Find where the given text appears and provide that cell's center as [X, Y] coordinate. 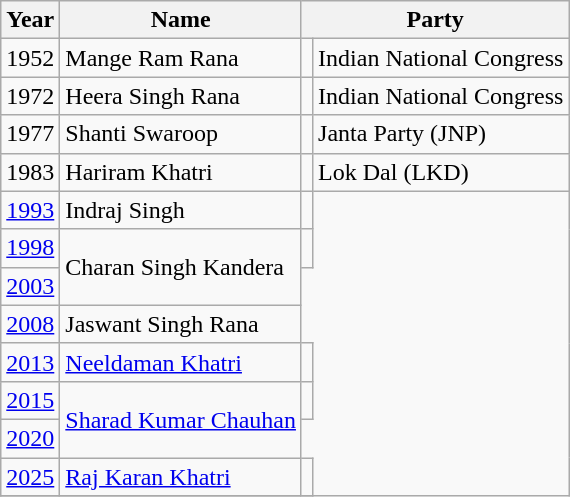
Hariram Khatri [181, 172]
Indraj Singh [181, 210]
Janta Party (JNP) [441, 134]
1972 [30, 96]
2003 [30, 286]
Party [434, 20]
Jaswant Singh Rana [181, 324]
1977 [30, 134]
2015 [30, 400]
1952 [30, 58]
Mange Ram Rana [181, 58]
2025 [30, 477]
Name [181, 20]
1998 [30, 248]
Heera Singh Rana [181, 96]
2013 [30, 362]
Neeldaman Khatri [181, 362]
Year [30, 20]
Sharad Kumar Chauhan [181, 419]
1983 [30, 172]
2020 [30, 438]
1993 [30, 210]
Charan Singh Kandera [181, 267]
Lok Dal (LKD) [441, 172]
2008 [30, 324]
Shanti Swaroop [181, 134]
Raj Karan Khatri [181, 477]
